For the text-containing cell, return its midpoint in [x, y] coordinate format. 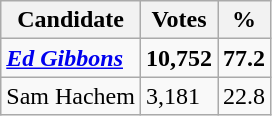
Ed Gibbons [71, 58]
10,752 [178, 58]
Sam Hachem [71, 96]
% [244, 20]
77.2 [244, 58]
Candidate [71, 20]
3,181 [178, 96]
22.8 [244, 96]
Votes [178, 20]
